For the text-containing cell, return its midpoint in (x, y) coordinate format. 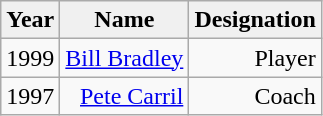
1999 (30, 58)
Year (30, 20)
Pete Carril (124, 96)
Name (124, 20)
1997 (30, 96)
Player (255, 58)
Bill Bradley (124, 58)
Coach (255, 96)
Designation (255, 20)
